Return the (X, Y) coordinate for the center point of the cell that contains the specified text.  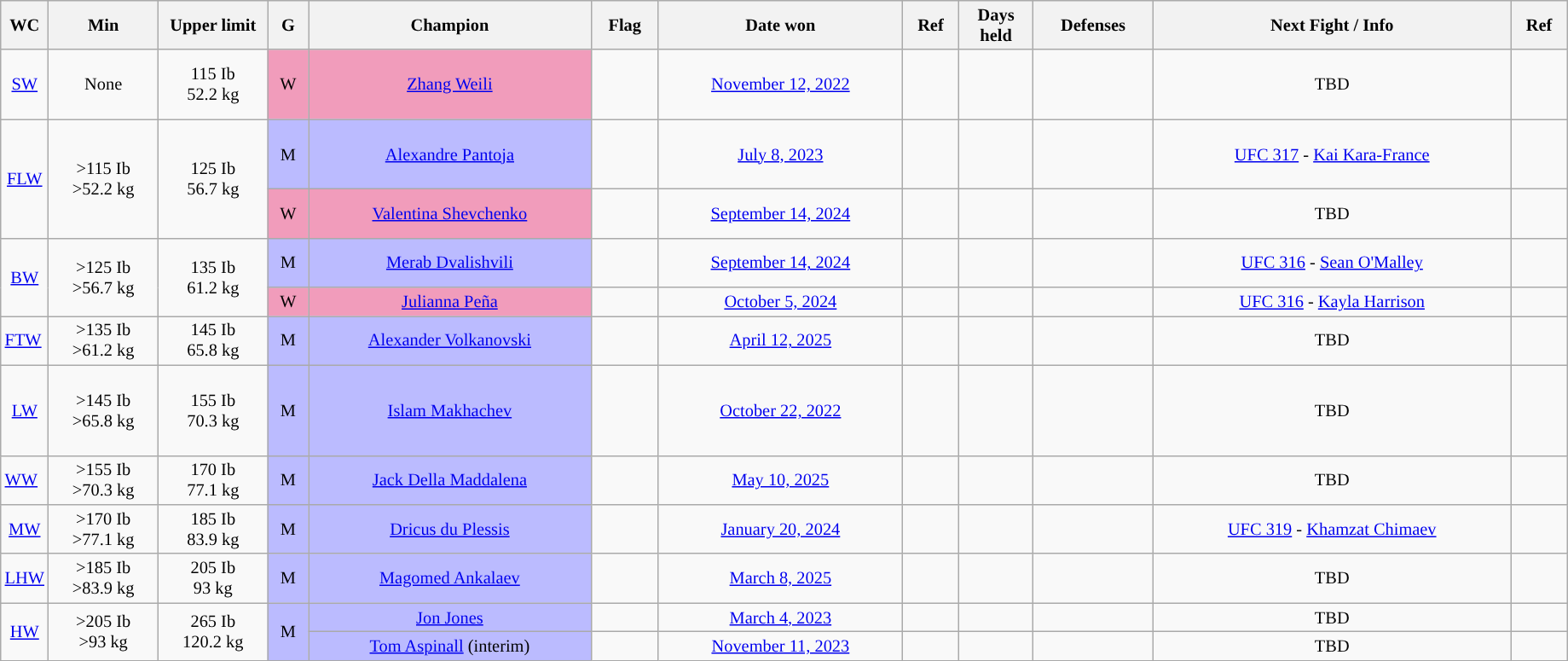
November 12, 2022 (780, 84)
Valentina Shevchenko (450, 213)
>155 Ib >70.3 kg (104, 480)
>170 Ib >77.1 kg (104, 529)
Defenses (1093, 25)
WW (25, 480)
185 Ib 83.9 kg (213, 529)
UFC 319 - Khamzat Chimaev (1332, 529)
LHW (25, 578)
Julianna Peña (450, 302)
>125 Ib >56.7 kg (104, 276)
July 8, 2023 (780, 154)
UFC 316 - Kayla Harrison (1332, 302)
G (288, 25)
Flag (624, 25)
May 10, 2025 (780, 480)
Alexandre Pantoja (450, 154)
FTW (25, 340)
March 4, 2023 (780, 618)
Champion (450, 25)
None (104, 84)
January 20, 2024 (780, 529)
125 Ib 56.7 kg (213, 179)
Next Fight / Info (1332, 25)
170 Ib 77.1 kg (213, 480)
>115 Ib >52.2 kg (104, 179)
UFC 316 - Sean O'Malley (1332, 263)
November 11, 2023 (780, 646)
Min (104, 25)
Date won (780, 25)
Alexander Volkanovski (450, 340)
Tom Aspinall (interim) (450, 646)
Upper limit (213, 25)
Jack Della Maddalena (450, 480)
115 Ib 52.2 kg (213, 84)
Daysheld (996, 25)
BW (25, 276)
205 Ib 93 kg (213, 578)
SW (25, 84)
Dricus du Plessis (450, 529)
March 8, 2025 (780, 578)
Zhang Weili (450, 84)
Magomed Ankalaev (450, 578)
HW (25, 631)
>145 Ib >65.8 kg (104, 410)
155 Ib 70.3 kg (213, 410)
Merab Dvalishvili (450, 263)
145 Ib 65.8 kg (213, 340)
Islam Makhachev (450, 410)
October 5, 2024 (780, 302)
WC (25, 25)
LW (25, 410)
>135 Ib >61.2 kg (104, 340)
Jon Jones (450, 618)
>185 Ib >83.9 kg (104, 578)
UFC 317 - Kai Kara-France (1332, 154)
265 Ib 120.2 kg (213, 631)
April 12, 2025 (780, 340)
135 Ib 61.2 kg (213, 276)
FLW (25, 179)
>205 Ib >93 kg (104, 631)
MW (25, 529)
October 22, 2022 (780, 410)
